Determine the (X, Y) coordinate at the center of the cell enclosing the given text.  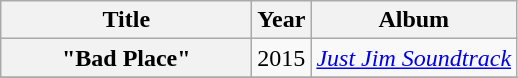
Just Jim Soundtrack (414, 58)
Album (414, 20)
Year (282, 20)
"Bad Place" (126, 58)
Title (126, 20)
2015 (282, 58)
